For the text-containing cell, return its midpoint in [X, Y] coordinate format. 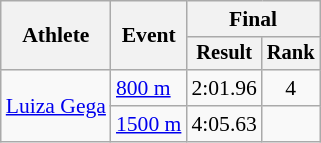
4 [291, 88]
2:01.96 [224, 88]
Result [224, 54]
Luiza Gega [56, 106]
Event [148, 36]
Athlete [56, 36]
Rank [291, 54]
4:05.63 [224, 124]
Final [252, 19]
1500 m [148, 124]
800 m [148, 88]
